Return the (X, Y) coordinate for the center point of the cell that contains the specified text.  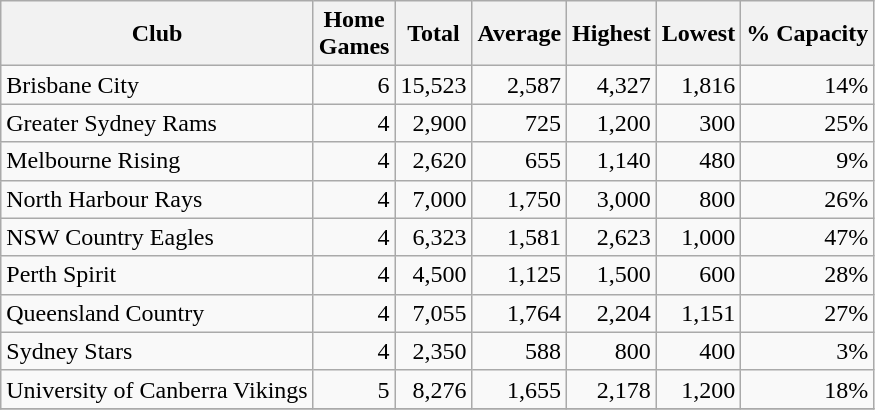
Melbourne Rising (157, 161)
4,327 (612, 85)
Highest (612, 34)
27% (808, 313)
18% (808, 389)
9% (808, 161)
Average (520, 34)
1,151 (698, 313)
8,276 (434, 389)
588 (520, 351)
2,350 (434, 351)
Sydney Stars (157, 351)
400 (698, 351)
5 (354, 389)
6,323 (434, 237)
1,500 (612, 275)
2,178 (612, 389)
1,140 (612, 161)
University of Canberra Vikings (157, 389)
15,523 (434, 85)
North Harbour Rays (157, 199)
2,900 (434, 123)
1,125 (520, 275)
26% (808, 199)
6 (354, 85)
25% (808, 123)
2,623 (612, 237)
HomeGames (354, 34)
Brisbane City (157, 85)
Perth Spirit (157, 275)
600 (698, 275)
3% (808, 351)
655 (520, 161)
1,816 (698, 85)
1,750 (520, 199)
Queensland Country (157, 313)
7,000 (434, 199)
480 (698, 161)
300 (698, 123)
4,500 (434, 275)
1,655 (520, 389)
2,620 (434, 161)
3,000 (612, 199)
2,204 (612, 313)
1,581 (520, 237)
14% (808, 85)
1,764 (520, 313)
% Capacity (808, 34)
2,587 (520, 85)
28% (808, 275)
NSW Country Eagles (157, 237)
Club (157, 34)
7,055 (434, 313)
Total (434, 34)
725 (520, 123)
1,000 (698, 237)
Greater Sydney Rams (157, 123)
Lowest (698, 34)
47% (808, 237)
